Return the (X, Y) coordinate for the center point of the cell that contains the specified text.  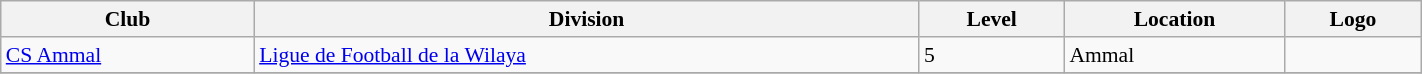
Ligue de Football de la Wilaya (586, 55)
5 (992, 55)
Location (1174, 19)
Ammal (1174, 55)
CS Ammal (128, 55)
Division (586, 19)
Level (992, 19)
Club (128, 19)
Logo (1354, 19)
